From the cell containing the given text, extract its center point as [x, y] coordinate. 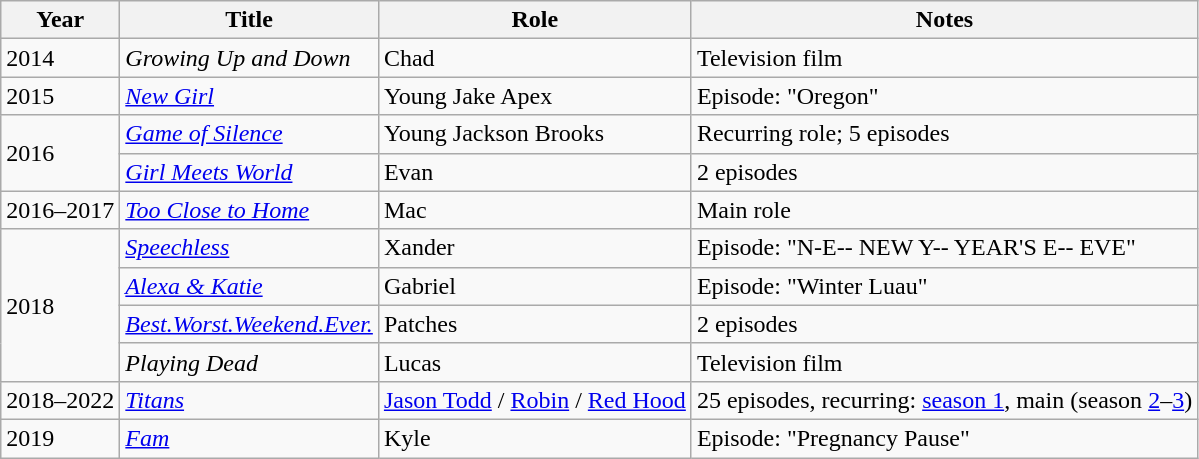
Titans [250, 400]
Too Close to Home [250, 210]
2018–2022 [60, 400]
Young Jake Apex [534, 96]
2016 [60, 153]
Episode: "Winter Luau" [944, 286]
Patches [534, 324]
Young Jackson Brooks [534, 134]
Game of Silence [250, 134]
Best.Worst.Weekend.Ever. [250, 324]
Jason Todd / Robin / Red Hood [534, 400]
Episode: "N-E-- NEW Y-- YEAR'S E-- EVE" [944, 248]
2019 [60, 438]
Evan [534, 172]
Role [534, 20]
2016–2017 [60, 210]
New Girl [250, 96]
2015 [60, 96]
Chad [534, 58]
Kyle [534, 438]
Main role [944, 210]
Growing Up and Down [250, 58]
Year [60, 20]
Playing Dead [250, 362]
Episode: "Oregon" [944, 96]
Girl Meets World [250, 172]
Episode: "Pregnancy Pause" [944, 438]
Xander [534, 248]
Alexa & Katie [250, 286]
Gabriel [534, 286]
Speechless [250, 248]
Recurring role; 5 episodes [944, 134]
2018 [60, 305]
2014 [60, 58]
Title [250, 20]
Fam [250, 438]
Lucas [534, 362]
Mac [534, 210]
25 episodes, recurring: season 1, main (season 2–3) [944, 400]
Notes [944, 20]
